Output the (X, Y) coordinate of the center of the cell containing the given text.  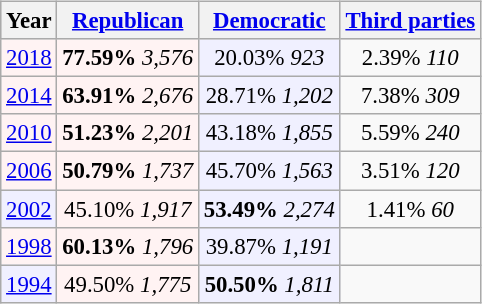
Republican (128, 21)
1994 (29, 284)
2014 (29, 96)
53.49% 2,274 (269, 209)
20.03% 923 (269, 58)
45.10% 1,917 (128, 209)
2.39% 110 (410, 58)
2006 (29, 171)
28.71% 1,202 (269, 96)
2018 (29, 58)
7.38% 309 (410, 96)
39.87% 1,191 (269, 246)
2010 (29, 133)
5.59% 240 (410, 133)
1.41% 60 (410, 209)
63.91% 2,676 (128, 96)
Third parties (410, 21)
77.59% 3,576 (128, 58)
50.79% 1,737 (128, 171)
49.50% 1,775 (128, 284)
1998 (29, 246)
3.51% 120 (410, 171)
Year (29, 21)
60.13% 1,796 (128, 246)
43.18% 1,855 (269, 133)
50.50% 1,811 (269, 284)
45.70% 1,563 (269, 171)
Democratic (269, 21)
51.23% 2,201 (128, 133)
2002 (29, 209)
